Pinpoint the cell where the given text exists, returning its (x, y) midpoint coordinate. 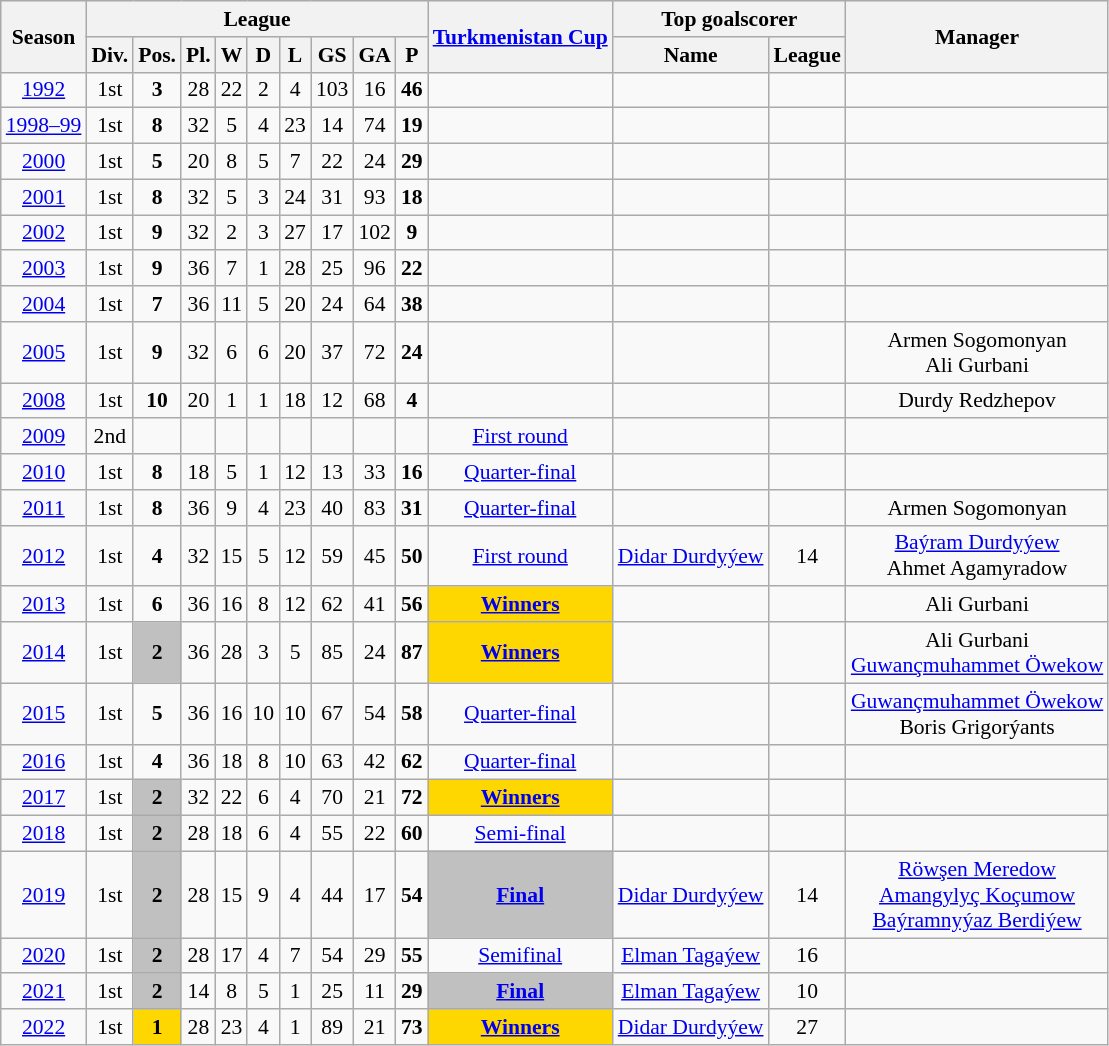
2004 (44, 304)
50 (412, 556)
87 (412, 652)
Armen Sogomonyan (977, 508)
45 (374, 556)
56 (412, 605)
2000 (44, 162)
2014 (44, 652)
40 (332, 508)
Top goalscorer (730, 19)
42 (374, 762)
Semifinal (520, 956)
2010 (44, 472)
74 (374, 126)
85 (332, 652)
64 (374, 304)
67 (332, 714)
33 (374, 472)
Armen Sogomonyan Ali Gurbani (977, 352)
2015 (44, 714)
2019 (44, 894)
D (263, 55)
68 (374, 401)
93 (374, 197)
19 (412, 126)
13 (332, 472)
Pos. (157, 55)
Ali Gurbani Guwançmuhammet Öwekow (977, 652)
GA (374, 55)
41 (374, 605)
2013 (44, 605)
2nd (110, 437)
Turkmenistan Cup (520, 36)
L (295, 55)
2002 (44, 233)
Guwançmuhammet Öwekow Boris Grigorýants (977, 714)
2018 (44, 834)
44 (332, 894)
60 (412, 834)
2012 (44, 556)
37 (332, 352)
Name (691, 55)
Semi-final (520, 834)
38 (412, 304)
2009 (44, 437)
W (232, 55)
46 (412, 90)
2017 (44, 798)
Pl. (198, 55)
96 (374, 269)
2022 (44, 1027)
Durdy Redzhepov (977, 401)
Ali Gurbani (977, 605)
2003 (44, 269)
Manager (977, 36)
2016 (44, 762)
83 (374, 508)
73 (412, 1027)
2011 (44, 508)
2008 (44, 401)
1998–99 (44, 126)
102 (374, 233)
2020 (44, 956)
70 (332, 798)
59 (332, 556)
103 (332, 90)
2001 (44, 197)
GS (332, 55)
P (412, 55)
Div. (110, 55)
58 (412, 714)
1992 (44, 90)
2021 (44, 992)
89 (332, 1027)
Season (44, 36)
Röwşen Meredow Amangylyç Koçumow Baýramnyýaz Berdiýew (977, 894)
63 (332, 762)
2005 (44, 352)
Baýram Durdyýew Ahmet Agamyradow (977, 556)
